Pinpoint the cell where the given text exists, returning its (X, Y) midpoint coordinate. 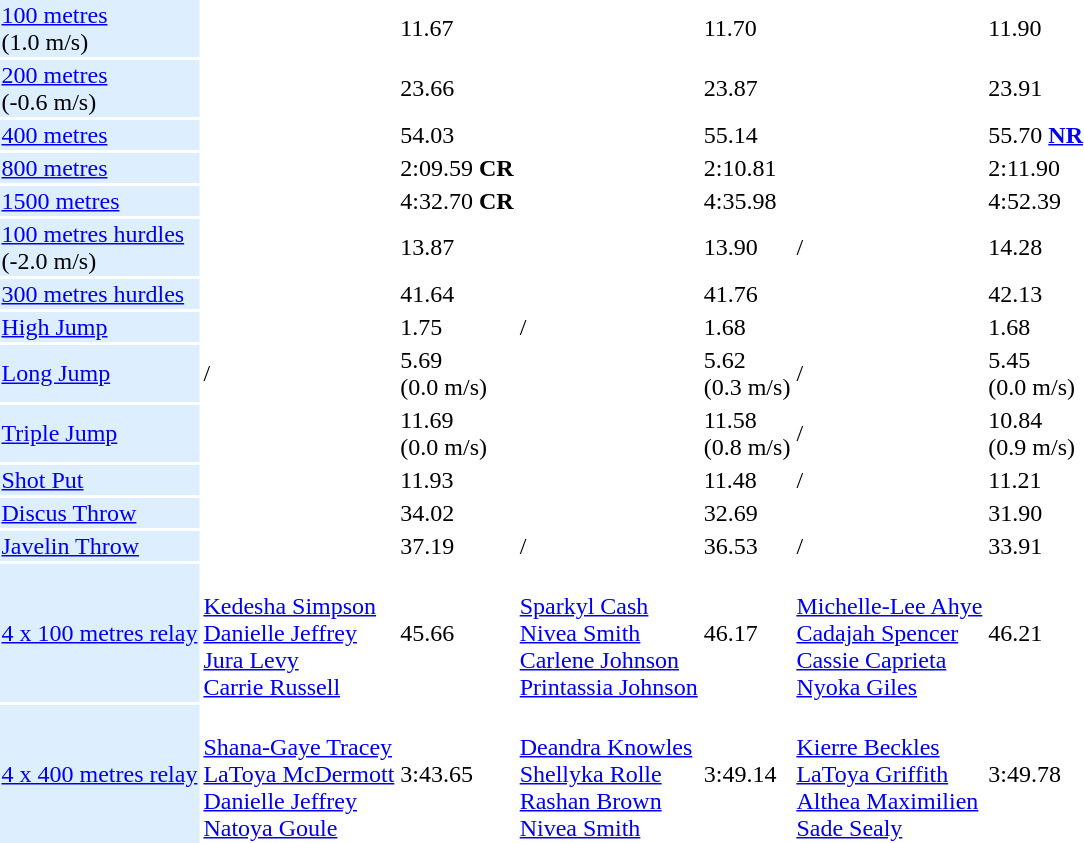
Shana-Gaye Tracey LaToya McDermott Danielle Jeffrey Natoya Goule (299, 774)
11.93 (457, 480)
37.19 (457, 546)
3:43.65 (457, 774)
4:35.98 (747, 201)
Javelin Throw (100, 546)
41.64 (457, 294)
400 metres (100, 135)
34.02 (457, 513)
2:09.59 CR (457, 168)
11.58 (0.8 m/s) (747, 434)
11.67 (457, 28)
Sparkyl Cash Nivea Smith Carlene Johnson Printassia Johnson (608, 633)
200 metres (-0.6 m/s) (100, 88)
100 metres hurdles (-2.0 m/s) (100, 248)
3:49.14 (747, 774)
4:32.70 CR (457, 201)
4 x 400 metres relay (100, 774)
36.53 (747, 546)
32.69 (747, 513)
Triple Jump (100, 434)
45.66 (457, 633)
55.14 (747, 135)
800 metres (100, 168)
Long Jump (100, 374)
11.69 (0.0 m/s) (457, 434)
Shot Put (100, 480)
Kedesha Simpson Danielle Jeffrey Jura Levy Carrie Russell (299, 633)
5.62 (0.3 m/s) (747, 374)
4 x 100 metres relay (100, 633)
23.66 (457, 88)
23.87 (747, 88)
13.90 (747, 248)
1500 metres (100, 201)
11.70 (747, 28)
Discus Throw (100, 513)
300 metres hurdles (100, 294)
Kierre Beckles LaToya Griffith Althea Maximilien Sade Sealy (890, 774)
High Jump (100, 327)
11.48 (747, 480)
1.75 (457, 327)
41.76 (747, 294)
46.17 (747, 633)
1.68 (747, 327)
Michelle-Lee Ahye Cadajah Spencer Cassie Caprieta Nyoka Giles (890, 633)
2:10.81 (747, 168)
13.87 (457, 248)
100 metres (1.0 m/s) (100, 28)
Deandra Knowles Shellyka Rolle Rashan Brown Nivea Smith (608, 774)
5.69 (0.0 m/s) (457, 374)
54.03 (457, 135)
